Scan for the cell matching the given text and deliver its (x, y) coordinate at center. 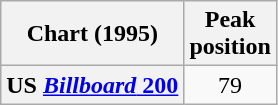
Peak position (230, 34)
Chart (1995) (92, 34)
79 (230, 85)
US Billboard 200 (92, 85)
